From the cell containing the given text, extract its center point as (X, Y) coordinate. 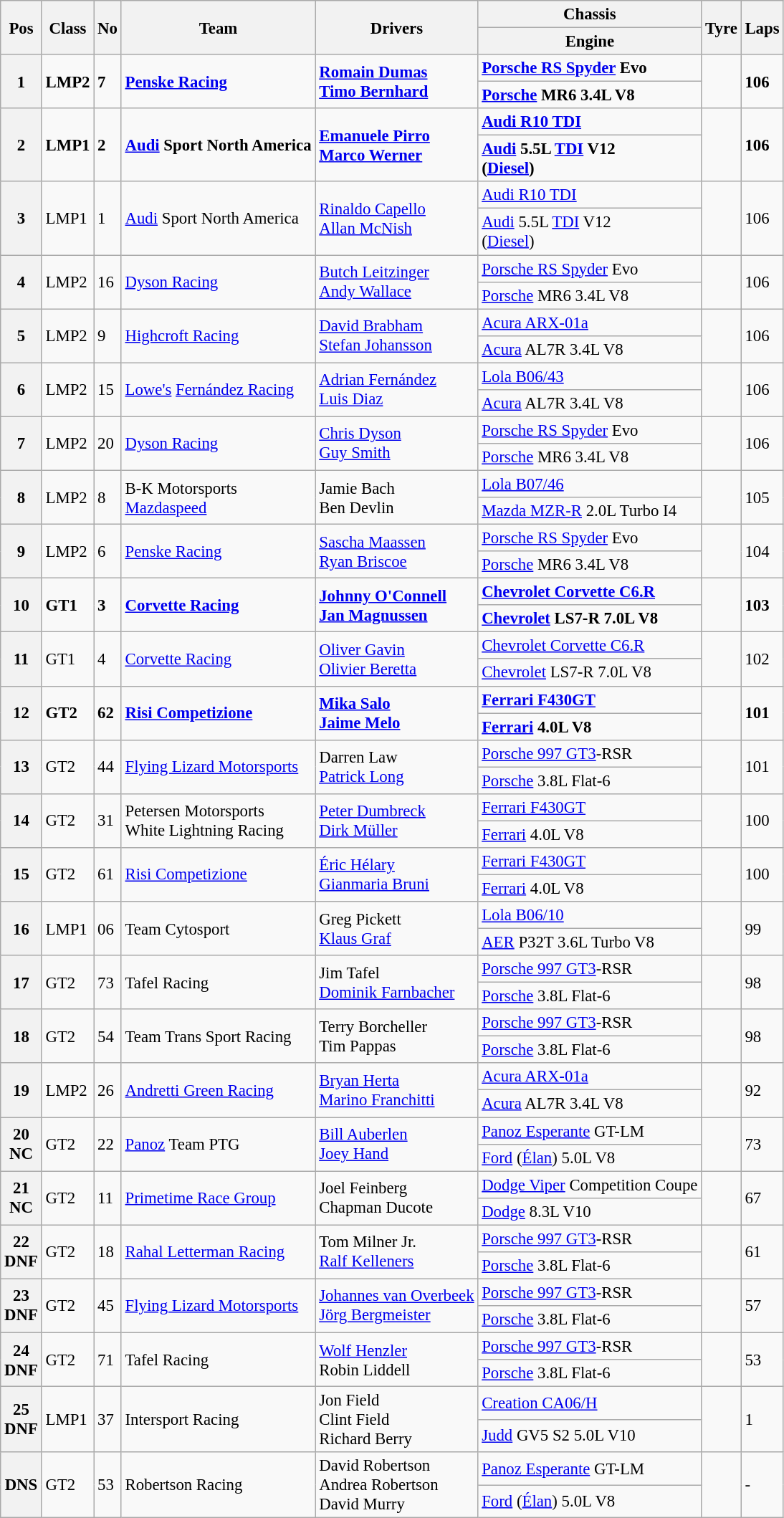
Creation CA06/H (590, 1403)
104 (763, 552)
Intersport Racing (218, 1420)
Mazda MZR-R 2.0L Turbo I4 (590, 511)
62 (107, 712)
Jim Tafel Dominik Farnbacher (397, 982)
25DNF (21, 1420)
22 (107, 1144)
19 (21, 1091)
Panoz Team PTG (218, 1144)
Petersen Motorsports White Lightning Racing (218, 821)
Engine (590, 42)
24DNF (21, 1359)
44 (107, 767)
Primetime Race Group (218, 1198)
Robertson Racing (218, 1485)
45 (107, 1306)
David Robertson Andrea Robertson David Murry (397, 1485)
Judd GV5 S2 5.0L V10 (590, 1436)
14 (21, 821)
54 (107, 1036)
23DNF (21, 1306)
Lola B06/10 (590, 915)
Wolf Henzler Robin Liddell (397, 1359)
12 (21, 712)
57 (763, 1306)
Greg Pickett Klaus Graf (397, 929)
22DNF (21, 1251)
David Brabham Stefan Johansson (397, 335)
Rinaldo Capello Allan McNish (397, 219)
17 (21, 982)
Drivers (397, 27)
37 (107, 1420)
10 (21, 605)
Andretti Green Racing (218, 1091)
Highcroft Racing (218, 335)
Joel Feinberg Chapman Ducote (397, 1198)
Rahal Letterman Racing (218, 1251)
Chris Dyson Guy Smith (397, 443)
102 (763, 659)
Butch Leitzinger Andy Wallace (397, 282)
Emanuele Pirro Marco Werner (397, 145)
Team (218, 27)
Dodge 8.3L V10 (590, 1211)
Bill Auberlen Joey Hand (397, 1144)
20 (107, 443)
26 (107, 1091)
Lowe's Fernández Racing (218, 390)
21NC (21, 1198)
Bryan Herta Marino Franchitti (397, 1091)
Adrian Fernández Luis Diaz (397, 390)
Pos (21, 27)
Tom Milner Jr. Ralf Kelleners (397, 1251)
Oliver Gavin Olivier Beretta (397, 659)
92 (763, 1091)
Darren Law Patrick Long (397, 767)
Jamie Bach Ben Devlin (397, 497)
Johnny O'Connell Jan Magnussen (397, 605)
Laps (763, 27)
Johannes van Overbeek Jörg Bergmeister (397, 1306)
71 (107, 1359)
06 (107, 929)
Class (67, 27)
Jon Field Clint Field Richard Berry (397, 1420)
Romain Dumas Timo Bernhard (397, 82)
Mika Salo Jaime Melo (397, 712)
103 (763, 605)
DNS (21, 1485)
Lola B06/43 (590, 376)
99 (763, 929)
No (107, 27)
20NC (21, 1144)
Éric Hélary Gianmaria Bruni (397, 874)
Terry Borcheller Tim Pappas (397, 1036)
- (763, 1485)
Team Cytosport (218, 929)
5 (21, 335)
Sascha Maassen Ryan Briscoe (397, 552)
67 (763, 1198)
Chassis (590, 14)
Lola B07/46 (590, 484)
Peter Dumbreck Dirk Müller (397, 821)
Dodge Viper Competition Coupe (590, 1185)
105 (763, 497)
AER P32T 3.6L Turbo V8 (590, 942)
Tyre (721, 27)
31 (107, 821)
B-K Motorsports Mazdaspeed (218, 497)
Team Trans Sport Racing (218, 1036)
13 (21, 767)
